Pinpoint the cell where the given text exists, returning its (x, y) midpoint coordinate. 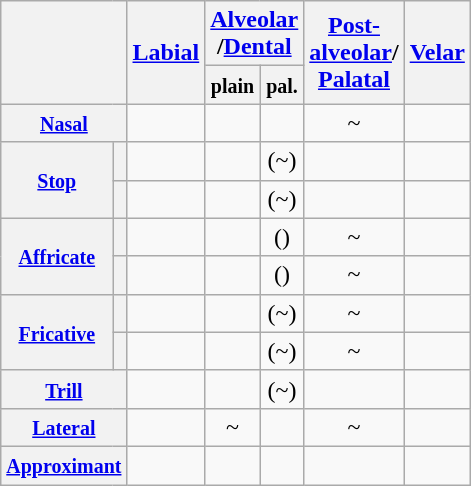
Affricate (57, 256)
Labial (166, 52)
Post-alveolar/Palatal (354, 52)
plain (232, 85)
pal. (282, 85)
Lateral (64, 427)
Approximant (64, 465)
Fricative (57, 332)
Stop (57, 180)
Velar (437, 52)
Trill (64, 389)
Nasal (64, 123)
Alveolar/Dental (254, 34)
